Detect which cell encompasses the target text, then output its (X, Y) center coordinate. 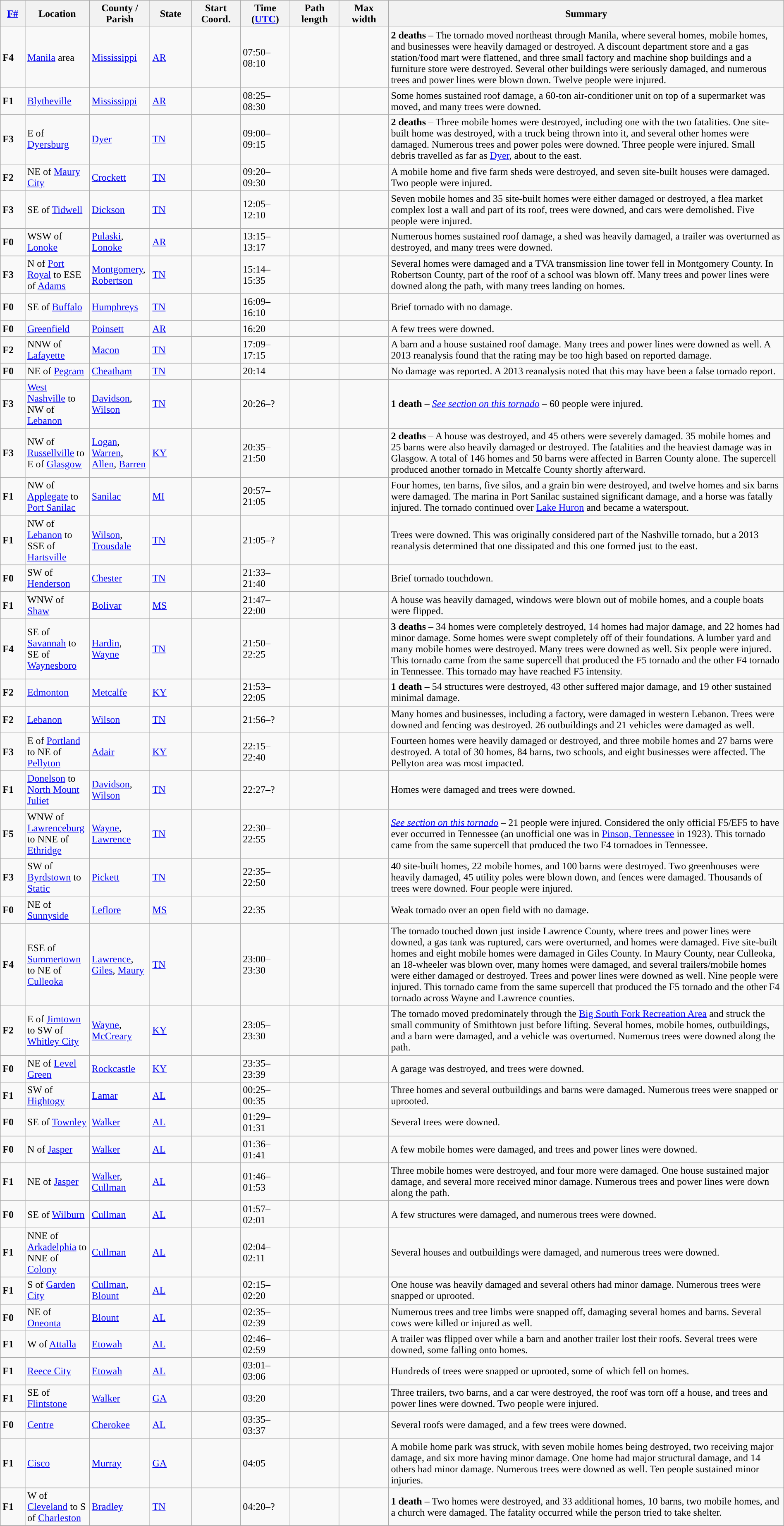
State (170, 14)
F5 (13, 834)
N of Jasper (57, 1150)
Some homes sustained roof damage, a 60-ton air-conditioner unit on top of a supermarket was moved, and many trees were downed. (586, 101)
One house was heavily damaged and several others had minor damage. Numerous trees were snapped or uprooted. (586, 1290)
Numerous trees and tree limbs were snapped off, damaging several homes and barns. Several cows were killed or injured as well. (586, 1318)
21:53–22:05 (265, 692)
Three homes and several outbuildings and barns were damaged. Numerous trees were snapped or uprooted. (586, 1096)
03:20 (265, 1398)
WSW of Lonoke (57, 242)
Reece City (57, 1371)
NE of Pegram (57, 371)
Location (57, 14)
Murray (120, 1463)
Start Coord. (216, 14)
Summary (586, 14)
Cullman, Blount (120, 1290)
12:05–12:10 (265, 210)
NE of Jasper (57, 1182)
23:00–23:30 (265, 964)
W of Attalla (57, 1344)
SE of Flintstone (57, 1398)
00:25–00:35 (265, 1096)
E of Dyersburg (57, 139)
Lawrence, Giles, Maury (120, 964)
Adair (120, 752)
02:04–02:11 (265, 1252)
Pickett (120, 877)
21:33–21:40 (265, 578)
Metcalfe (120, 692)
21:56–? (265, 720)
13:15–13:17 (265, 242)
22:27–? (265, 790)
WNW of Lawrenceburg to NNE of Ethridge (57, 834)
Cherokee (120, 1425)
Cisco (57, 1463)
Dyer (120, 139)
Brief tornado touchdown. (586, 578)
Three trailers, two barns, and a car were destroyed, the roof was torn off a house, and trees and power lines were downed. Two people were injured. (586, 1398)
SE of Townley (57, 1122)
Poinsett (120, 328)
A few structures were damaged, and numerous trees were downed. (586, 1214)
20:57–21:05 (265, 497)
22:15–22:40 (265, 752)
Wayne, Lawrence (120, 834)
03:01–03:06 (265, 1371)
1 death – 54 structures were destroyed, 43 other suffered major damage, and 19 other sustained minimal damage. (586, 692)
NW of Lebanon to SSE of Hartsville (57, 540)
02:15–02:20 (265, 1290)
NNE of Arkadelphia to NNE of Colony (57, 1252)
Path length (314, 14)
SE of Savannah to SE of Waynesboro (57, 649)
ESE of Summertown to NE of Culleoka (57, 964)
SW of Hightogy (57, 1096)
Wayne, McCreary (120, 1031)
01:57–02:01 (265, 1214)
Greenfield (57, 328)
02:46–02:59 (265, 1344)
A house was heavily damaged, windows were blown out of mobile homes, and a couple boats were flipped. (586, 605)
01:36–01:41 (265, 1150)
Rockcastle (120, 1069)
NNW of Lafayette (57, 350)
07:50–08:10 (265, 57)
Edmonton (57, 692)
22:35–22:50 (265, 877)
NE of Level Green (57, 1069)
Chester (120, 578)
Weak tornado over an open field with no damage. (586, 910)
Donelson to North Mount Juliet (57, 790)
Logan, Warren, Allen, Barren (120, 453)
21:50–22:25 (265, 649)
Lamar (120, 1096)
SW of Byrdstown to Static (57, 877)
WNW of Shaw (57, 605)
23:35–23:39 (265, 1069)
22:35 (265, 910)
MI (170, 497)
SE of Tidwell (57, 210)
SE of Buffalo (57, 307)
Walker, Cullman (120, 1182)
22:30–22:55 (265, 834)
A trailer was flipped over while a barn and another trailer lost their roofs. Several trees were downed, some falling onto homes. (586, 1344)
A few trees were downed. (586, 328)
S of Garden City (57, 1290)
04:05 (265, 1463)
Several trees were downed. (586, 1122)
E of Jimtown to SW of Whitley City (57, 1031)
NE of Oneonta (57, 1318)
West Nashville to NW of Lebanon (57, 404)
Centre (57, 1425)
Pulaski, Lonoke (120, 242)
17:09–17:15 (265, 350)
09:20–09:30 (265, 177)
Bradley (120, 1507)
NW of Applegate to Port Sanilac (57, 497)
SE of Wilburn (57, 1214)
Cheatham (120, 371)
A few mobile homes were damaged, and trees and power lines were downed. (586, 1150)
15:14–15:35 (265, 275)
County / Parish (120, 14)
Hundreds of trees were snapped or uprooted, some of which fell on homes. (586, 1371)
09:00–09:15 (265, 139)
Several houses and outbuildings were damaged, and numerous trees were downed. (586, 1252)
Max width (364, 14)
Blytheville (57, 101)
08:25–08:30 (265, 101)
Blount (120, 1318)
02:35–02:39 (265, 1318)
NW of Russellville to E of Glasgow (57, 453)
W of Cleveland to S of Charleston (57, 1507)
Leflore (120, 910)
A mobile home and five farm sheds were destroyed, and seven site-built houses were damaged. Two people were injured. (586, 177)
Sanilac (120, 497)
N of Port Royal to ESE of Adams (57, 275)
21:47–22:00 (265, 605)
23:05–23:30 (265, 1031)
21:05–? (265, 540)
Wilson (120, 720)
03:35–03:37 (265, 1425)
Homes were damaged and trees were downed. (586, 790)
SW of Henderson (57, 578)
E of Portland to NE of Pellyton (57, 752)
Dickson (120, 210)
Time (UTC) (265, 14)
Crockett (120, 177)
Hardin, Wayne (120, 649)
Brief tornado with no damage. (586, 307)
16:20 (265, 328)
Humphreys (120, 307)
NE of Maury City (57, 177)
Montgomery, Robertson (120, 275)
Wilson, Trousdale (120, 540)
A garage was destroyed, and trees were downed. (586, 1069)
F# (13, 14)
20:14 (265, 371)
Several roofs were damaged, and a few trees were downed. (586, 1425)
20:35–21:50 (265, 453)
04:20–? (265, 1507)
Manila area (57, 57)
Numerous homes sustained roof damage, a shed was heavily damaged, a trailer was overturned as destroyed, and many trees were downed. (586, 242)
No damage was reported. A 2013 reanalysis noted that this may have been a false tornado report. (586, 371)
Macon (120, 350)
NE of Sunnyside (57, 910)
01:29–01:31 (265, 1122)
20:26–? (265, 404)
01:46–01:53 (265, 1182)
1 death – See section on this tornado – 60 people were injured. (586, 404)
16:09–16:10 (265, 307)
Bolivar (120, 605)
Lebanon (57, 720)
